Locate the cell with the specified text and output its (x, y) center coordinate. 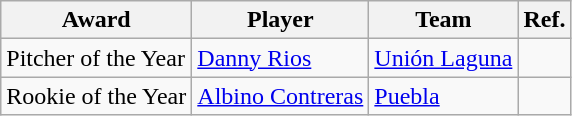
Puebla (444, 96)
Rookie of the Year (96, 96)
Team (444, 20)
Albino Contreras (280, 96)
Award (96, 20)
Unión Laguna (444, 58)
Player (280, 20)
Ref. (544, 20)
Danny Rios (280, 58)
Pitcher of the Year (96, 58)
